For the text-containing cell, return its midpoint in (X, Y) coordinate format. 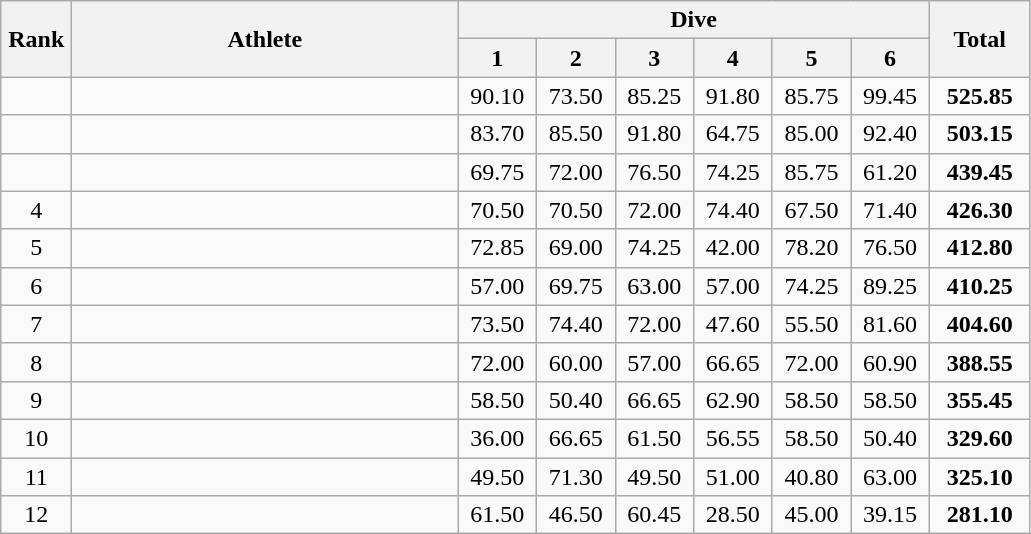
Total (980, 39)
439.45 (980, 172)
56.55 (734, 438)
410.25 (980, 286)
7 (36, 324)
60.90 (890, 362)
81.60 (890, 324)
71.30 (576, 477)
8 (36, 362)
67.50 (812, 210)
78.20 (812, 248)
62.90 (734, 400)
89.25 (890, 286)
281.10 (980, 515)
69.00 (576, 248)
71.40 (890, 210)
85.25 (654, 96)
Dive (694, 20)
83.70 (498, 134)
11 (36, 477)
85.50 (576, 134)
28.50 (734, 515)
1 (498, 58)
404.60 (980, 324)
503.15 (980, 134)
61.20 (890, 172)
Athlete (265, 39)
426.30 (980, 210)
46.50 (576, 515)
51.00 (734, 477)
47.60 (734, 324)
Rank (36, 39)
525.85 (980, 96)
64.75 (734, 134)
10 (36, 438)
60.45 (654, 515)
388.55 (980, 362)
39.15 (890, 515)
412.80 (980, 248)
85.00 (812, 134)
325.10 (980, 477)
36.00 (498, 438)
42.00 (734, 248)
72.85 (498, 248)
40.80 (812, 477)
355.45 (980, 400)
2 (576, 58)
12 (36, 515)
90.10 (498, 96)
45.00 (812, 515)
92.40 (890, 134)
9 (36, 400)
329.60 (980, 438)
60.00 (576, 362)
55.50 (812, 324)
3 (654, 58)
99.45 (890, 96)
